Provide the (x, y) coordinate of the cell's center where the given text is located.  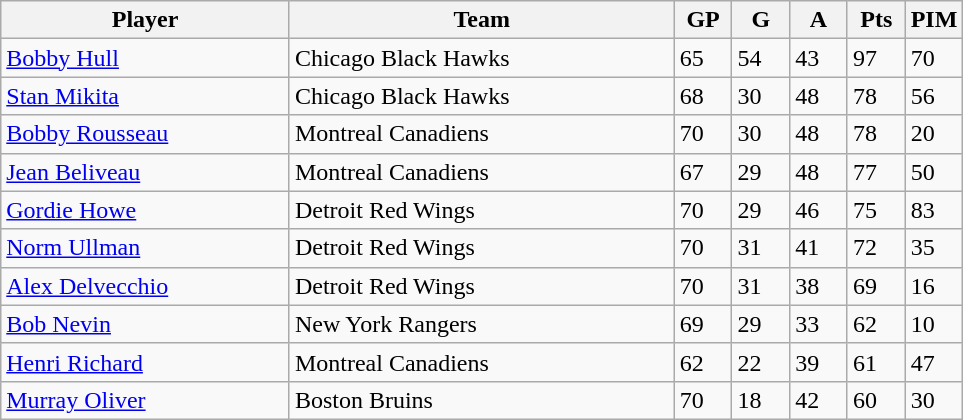
33 (819, 324)
GP (703, 20)
Henri Richard (146, 362)
65 (703, 58)
41 (819, 248)
Gordie Howe (146, 210)
72 (876, 248)
77 (876, 172)
68 (703, 96)
61 (876, 362)
83 (934, 210)
Pts (876, 20)
16 (934, 286)
Bobby Hull (146, 58)
46 (819, 210)
47 (934, 362)
35 (934, 248)
Boston Bruins (482, 400)
A (819, 20)
New York Rangers (482, 324)
22 (761, 362)
20 (934, 134)
60 (876, 400)
Jean Beliveau (146, 172)
Bob Nevin (146, 324)
97 (876, 58)
56 (934, 96)
50 (934, 172)
54 (761, 58)
Murray Oliver (146, 400)
Bobby Rousseau (146, 134)
75 (876, 210)
Norm Ullman (146, 248)
Stan Mikita (146, 96)
38 (819, 286)
42 (819, 400)
PIM (934, 20)
10 (934, 324)
67 (703, 172)
Alex Delvecchio (146, 286)
43 (819, 58)
Team (482, 20)
Player (146, 20)
39 (819, 362)
18 (761, 400)
G (761, 20)
